Determine the (X, Y) coordinate at the center of the cell enclosing the given text.  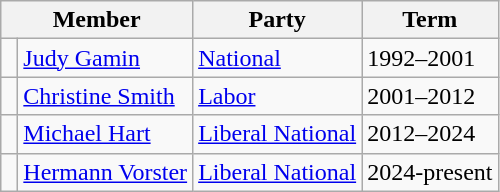
1992–2001 (430, 58)
2012–2024 (430, 134)
Hermann Vorster (106, 172)
Labor (278, 96)
Michael Hart (106, 134)
National (278, 58)
2001–2012 (430, 96)
Christine Smith (106, 96)
Judy Gamin (106, 58)
Term (430, 20)
Party (278, 20)
2024-present (430, 172)
Member (97, 20)
